Return the (X, Y) coordinate for the center point of the cell that contains the specified text.  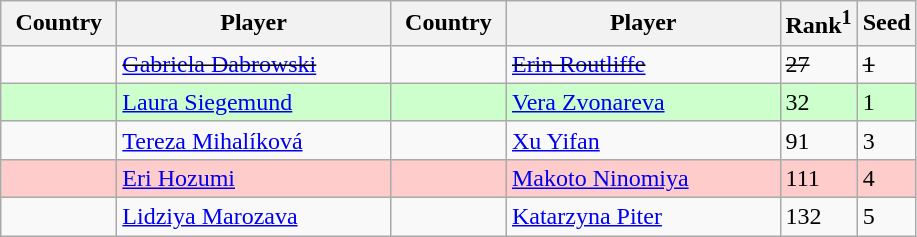
Vera Zvonareva (643, 102)
Laura Siegemund (254, 102)
5 (886, 217)
91 (818, 140)
132 (818, 217)
111 (818, 178)
Xu Yifan (643, 140)
27 (818, 64)
3 (886, 140)
32 (818, 102)
Makoto Ninomiya (643, 178)
Seed (886, 24)
Lidziya Marozava (254, 217)
4 (886, 178)
Eri Hozumi (254, 178)
Gabriela Dabrowski (254, 64)
Rank1 (818, 24)
Erin Routliffe (643, 64)
Tereza Mihalíková (254, 140)
Katarzyna Piter (643, 217)
